Identify which cell holds the provided text, then report its (x, y) central coordinate. 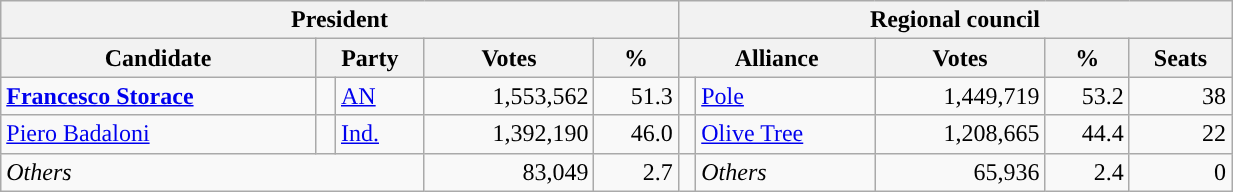
Ind. (380, 134)
44.4 (1087, 134)
51.3 (636, 96)
2.4 (1087, 172)
83,049 (509, 172)
0 (1180, 172)
2.7 (636, 172)
53.2 (1087, 96)
Party (370, 58)
Piero Badaloni (158, 134)
Pole (786, 96)
1,553,562 (509, 96)
1,392,190 (509, 134)
Candidate (158, 58)
Olive Tree (786, 134)
1,449,719 (960, 96)
46.0 (636, 134)
22 (1180, 134)
Seats (1180, 58)
1,208,665 (960, 134)
President (340, 20)
AN (380, 96)
Francesco Storace (158, 96)
Regional council (954, 20)
65,936 (960, 172)
Alliance (776, 58)
38 (1180, 96)
